Extract the (X, Y) coordinate from the center of the cell holding the provided text.  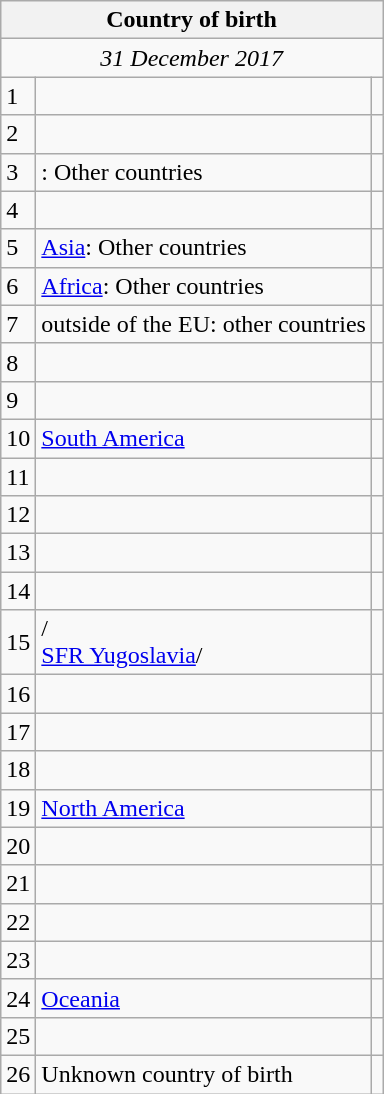
12 (18, 515)
22 (18, 922)
31 December 2017 (192, 58)
/SFR Yugoslavia/ (204, 642)
1 (18, 96)
9 (18, 400)
: Other countries (204, 172)
14 (18, 591)
18 (18, 770)
5 (18, 248)
10 (18, 438)
outside of the EU: other countries (204, 324)
7 (18, 324)
24 (18, 998)
23 (18, 960)
Africa: Other countries (204, 286)
Unknown country of birth (204, 1074)
26 (18, 1074)
Oceania (204, 998)
2 (18, 134)
16 (18, 694)
North America (204, 808)
Asia: Other countries (204, 248)
6 (18, 286)
15 (18, 642)
8 (18, 362)
South America (204, 438)
17 (18, 732)
20 (18, 846)
25 (18, 1036)
Country of birth (192, 20)
4 (18, 210)
21 (18, 884)
13 (18, 553)
11 (18, 477)
19 (18, 808)
3 (18, 172)
